Search for the cell housing the specified text and yield its [X, Y] center coordinate. 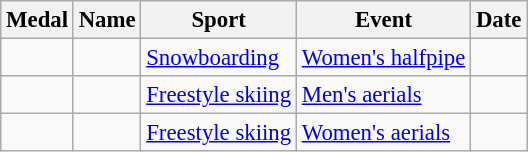
Name [107, 20]
Women's aerials [383, 133]
Women's halfpipe [383, 58]
Date [499, 20]
Snowboarding [219, 58]
Sport [219, 20]
Event [383, 20]
Medal [38, 20]
Men's aerials [383, 95]
